Capture the cell that displays the provided text and extract its [x, y] central coordinate. 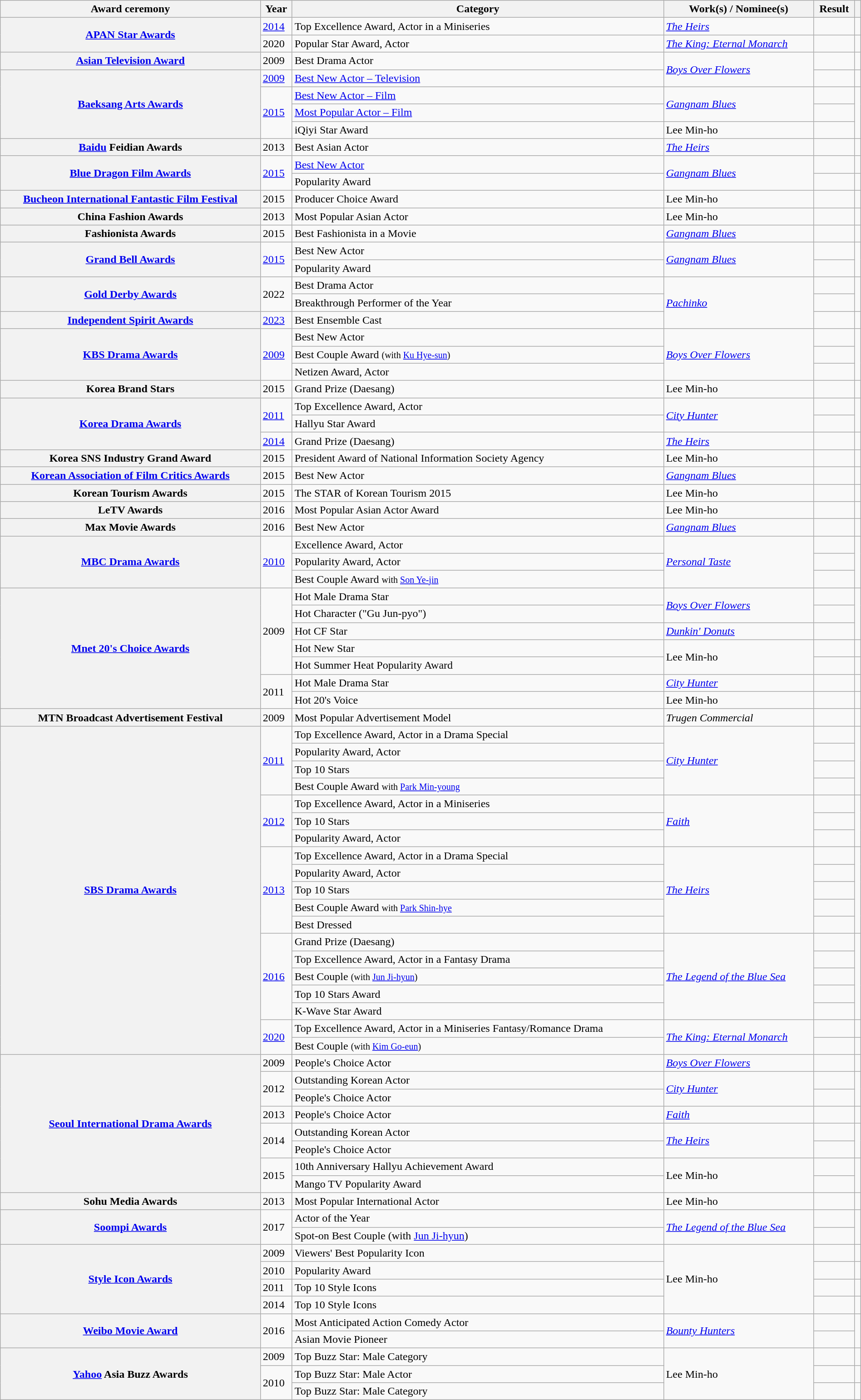
Most Popular Advertisement Model [478, 717]
2017 [276, 1227]
LeTV Awards [130, 510]
Most Anticipated Action Comedy Actor [478, 1322]
Most Popular Asian Actor [478, 217]
K-Wave Star Award [478, 1011]
APAN Star Awards [130, 35]
Soompi Awards [130, 1227]
Hot Summer Heat Popularity Award [478, 665]
Baeksang Arts Awards [130, 104]
Top Buzz Star: Male Actor [478, 1374]
Seoul International Drama Awards [130, 1124]
Independent Spirit Awards [130, 320]
Weibo Movie Award [130, 1331]
Best Dressed [478, 925]
Best Couple Award (with Ku Hye-sun) [478, 355]
10th Anniversary Hallyu Achievement Award [478, 1167]
MBC Drama Awards [130, 562]
Netizen Award, Actor [478, 372]
China Fashion Awards [130, 217]
Producer Choice Award [478, 199]
2022 [276, 294]
Gold Derby Awards [130, 294]
The STAR of Korean Tourism 2015 [478, 493]
2023 [276, 320]
Year [276, 9]
Best Ensemble Cast [478, 320]
Korean Tourism Awards [130, 493]
Hot New Star [478, 648]
Best Couple Award with Park Shin-hye [478, 907]
Best Couple Award with Park Min-young [478, 787]
Best Asian Actor [478, 147]
Most Popular International Actor [478, 1201]
Best Fashionista in a Movie [478, 234]
President Award of National Information Society Agency [478, 458]
Trugen Commercial [738, 717]
Result [835, 9]
Max Movie Awards [130, 527]
Style Icon Awards [130, 1279]
Korea SNS Industry Grand Award [130, 458]
Bucheon International Fantastic Film Festival [130, 199]
Category [478, 9]
KBS Drama Awards [130, 355]
Grand Bell Awards [130, 260]
Top Excellence Award, Actor in a Miniseries Fantasy/Romance Drama [478, 1028]
Best New Actor – Television [478, 78]
Best Couple (with Kim Go-eun) [478, 1045]
Top 10 Stars Award [478, 994]
Actor of the Year [478, 1218]
Bounty Hunters [738, 1331]
Pachinko [738, 303]
Popular Star Award, Actor [478, 44]
Hallyu Star Award [478, 424]
Top Excellence Award, Actor [478, 406]
Hot 20's Voice [478, 700]
Most Popular Actor – Film [478, 113]
Dunkin' Donuts [738, 631]
Best New Actor – Film [478, 95]
Top Excellence Award, Actor in a Fantasy Drama [478, 959]
Hot CF Star [478, 631]
Sohu Media Awards [130, 1201]
Mnet 20's Choice Awards [130, 648]
SBS Drama Awards [130, 890]
Award ceremony [130, 9]
Viewers' Best Popularity Icon [478, 1253]
Fashionista Awards [130, 234]
Mango TV Popularity Award [478, 1184]
Hot Character ("Gu Jun-pyo") [478, 614]
Korea Drama Awards [130, 424]
iQiyi Star Award [478, 130]
Asian Movie Pioneer [478, 1340]
Spot-on Best Couple (with Jun Ji-hyun) [478, 1236]
MTN Broadcast Advertisement Festival [130, 717]
Blue Dragon Film Awards [130, 173]
Work(s) / Nominee(s) [738, 9]
Korea Brand Stars [130, 389]
Breakthrough Performer of the Year [478, 303]
Personal Taste [738, 562]
Most Popular Asian Actor Award [478, 510]
Best Couple (with Jun Ji-hyun) [478, 976]
Korean Association of Film Critics Awards [130, 475]
Best Couple Award with Son Ye-jin [478, 579]
Baidu Feidian Awards [130, 147]
Yahoo Asia Buzz Awards [130, 1374]
Asian Television Award [130, 61]
Excellence Award, Actor [478, 545]
